Detect which cell encompasses the target text, then output its [X, Y] center coordinate. 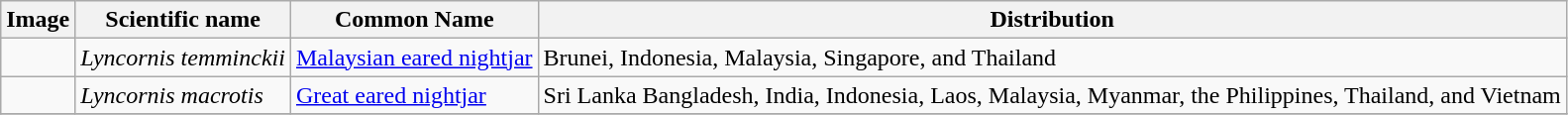
Malaysian eared nightjar [414, 57]
Great eared nightjar [414, 95]
Image [38, 20]
Distribution [1052, 20]
Scientific name [183, 20]
Lyncornis macrotis [183, 95]
Lyncornis temminckii [183, 57]
Sri Lanka Bangladesh, India, Indonesia, Laos, Malaysia, Myanmar, the Philippines, Thailand, and Vietnam [1052, 95]
Common Name [414, 20]
Brunei, Indonesia, Malaysia, Singapore, and Thailand [1052, 57]
